Return (x, y) of the center of cell containing provided text 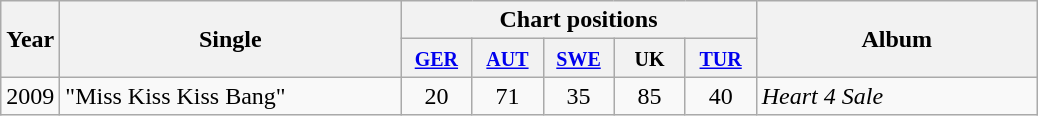
AUT (508, 58)
Year (30, 39)
UK (650, 58)
Heart 4 Sale (896, 96)
85 (650, 96)
20 (436, 96)
71 (508, 96)
"Miss Kiss Kiss Bang" (230, 96)
Single (230, 39)
Album (896, 39)
40 (720, 96)
SWE (578, 58)
Chart positions (578, 20)
2009 (30, 96)
GER (436, 58)
TUR (720, 58)
35 (578, 96)
